Capture the cell that displays the provided text and extract its (X, Y) central coordinate. 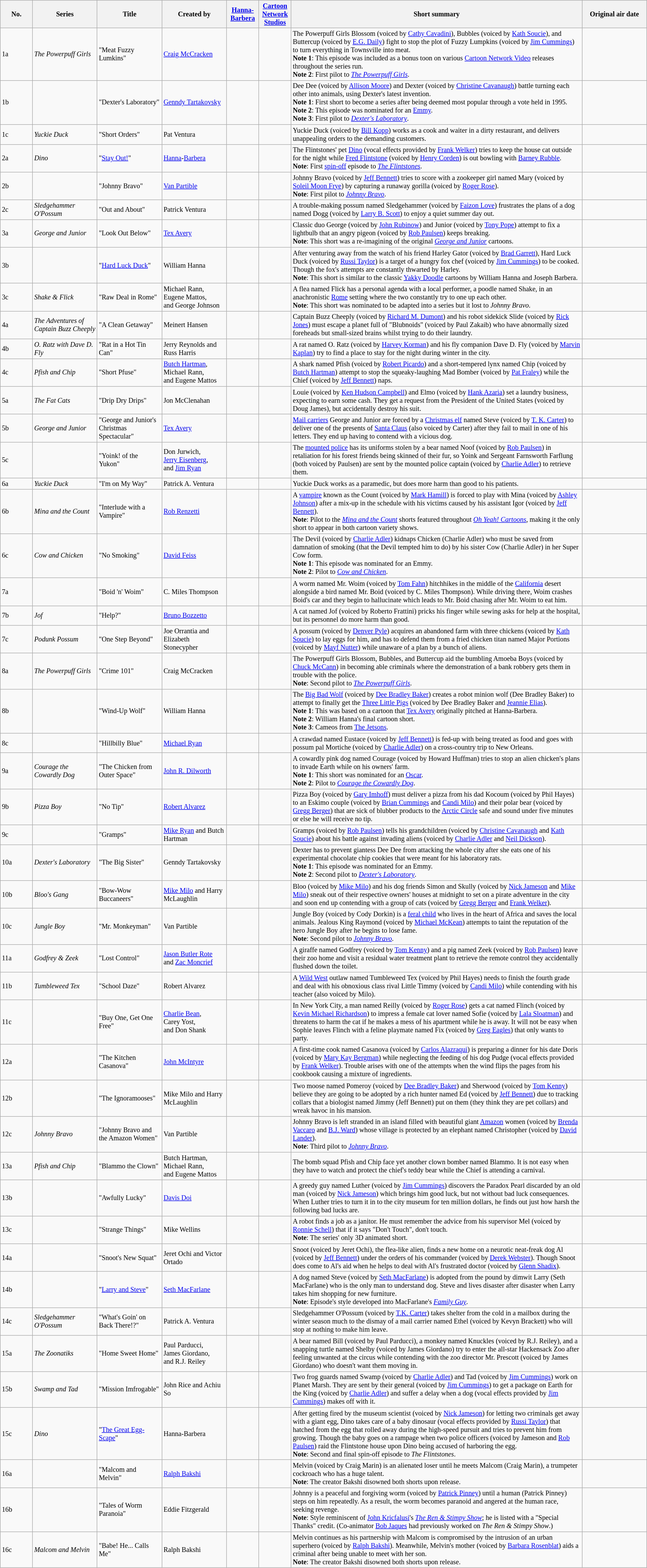
7c (16, 639)
A cat named Jof (voiced by Roberto Frattini) pricks his finger while sewing asks for help at the hospital, but its personnel do more harm than good. (437, 616)
Paul Parducci,James Giordano,and R.J. Reiley (194, 1353)
"Wind-Up Wolf" (130, 711)
1b (16, 103)
8c (16, 743)
"Bow-Wow Buccaneers" (130, 894)
Title (130, 14)
8b (16, 711)
11c (16, 1022)
Jon McClenahan (194, 401)
"The Big Sister" (130, 863)
7a (16, 592)
4c (16, 373)
"Mission Imfrogable" (130, 1390)
Original air date (614, 14)
"Lost Control" (130, 959)
"Tales of Worm Paranoia" (130, 1510)
15c (16, 1434)
"Help?" (130, 616)
Michael Ryan (194, 743)
2c (16, 210)
Don Jurwich,Jerry Eisenberg,and Jim Ryan (194, 460)
14c (16, 1322)
"Blammo the Clown" (130, 1166)
"Buy One, Get One Free" (130, 1022)
"Johnny Bravo and the Amazon Women" (130, 1134)
"Awfully Lucky" (130, 1198)
"No Smoking" (130, 556)
5a (16, 401)
"Johnny Bravo" (130, 186)
Malcom and Melvin (65, 1550)
Rob Renzetti (194, 512)
15a (16, 1353)
Godfrey & Zeek (65, 959)
"Hillbilly Blue" (130, 743)
Dexter's Laboratory (65, 863)
"Strange Things" (130, 1230)
"Hard Luck Duck" (130, 266)
6b (16, 512)
Patrick Ventura (194, 210)
"Boid 'n' Woim" (130, 592)
"Dexter's Laboratory" (130, 103)
"The Kitchen Casanova" (130, 1062)
"Out and About" (130, 210)
9c (16, 835)
11b (16, 986)
12a (16, 1062)
13c (16, 1230)
16a (16, 1474)
16c (16, 1550)
O. Ratz with Dave D. Fly (65, 349)
Jeret Ochi and Victor Ortado (194, 1258)
David Feiss (194, 556)
10a (16, 863)
3b (16, 266)
"Meat Fuzzy Lumkins" (130, 55)
"Mr. Monkeyman" (130, 927)
Michael Rann,Eugene Mattos,and George Johnson (194, 297)
"The Ignoramooses" (130, 1098)
5b (16, 428)
11a (16, 959)
"Larry and Steve" (130, 1290)
"Crime 101" (130, 671)
Podunk Possum (65, 639)
Davis Doi (194, 1198)
"No Tip" (130, 807)
4a (16, 325)
Yuckie Duck works as a paramedic, but does more harm than good to his patients. (437, 484)
C. Miles Thompson (194, 592)
3c (16, 297)
1a (16, 55)
Mina and the Count (65, 512)
Johnny Bravo (65, 1134)
"Yoink! of the Yukon" (130, 460)
The Zoonatiks (65, 1353)
John McIntyre (194, 1062)
"Look Out Below" (130, 234)
"Short Orders" (130, 135)
Jason Butler Roteand Zac Moncrief (194, 959)
4b (16, 349)
Short summary (437, 14)
"George and Junior's Christmas Spectacular" (130, 428)
"Rat in a Hot Tin Can" (130, 349)
9b (16, 807)
Swamp and Tad (65, 1390)
"A Clean Getaway" (130, 325)
"The Chicken from Outer Space" (130, 771)
14a (16, 1258)
Pat Ventura (194, 135)
"Babe! He... Calls Me" (130, 1550)
John R. Dilworth (194, 771)
"Stay Out!" (130, 158)
Jungle Boy (65, 927)
12c (16, 1134)
Shake & Flick (65, 297)
13a (16, 1166)
Yuckie Duck (voiced by Bill Kopp) works as a cook and waiter in a dirty restaurant, and delivers unappealing orders to the demanding customers. (437, 135)
The Adventures of Captain Buzz Cheeply (65, 325)
Jerry Reynolds and Russ Harris (194, 349)
"Interlude with a Vampire" (130, 512)
Mike Ryan and Butch Hartman (194, 835)
Joe Orrantia andElizabeth Stonecypher (194, 639)
15b (16, 1390)
Bloo's Gang (65, 894)
6a (16, 484)
"The Great Egg-Scape" (130, 1434)
3a (16, 234)
Tumbleweed Tex (65, 986)
2b (16, 186)
2a (16, 158)
"Short Pfuse" (130, 373)
6c (16, 556)
10c (16, 927)
"Drip Dry Drips" (130, 401)
Created by (194, 14)
Meinert Hansen (194, 325)
10b (16, 894)
Pizza Boy (65, 807)
7b (16, 616)
"Malcom and Melvin" (130, 1474)
Eddie Fitzgerald (194, 1510)
13b (16, 1198)
"One Step Beyond" (130, 639)
John Rice and Achiu So (194, 1390)
9a (16, 771)
"Raw Deal in Rome" (130, 297)
Jof (65, 616)
The Fat Cats (65, 401)
"I'm on My Way" (130, 484)
Seth MacFarlane (194, 1290)
Cartoon Network Studios (275, 14)
"School Daze" (130, 986)
Cow and Chicken (65, 556)
14b (16, 1290)
"Snoot's New Squat" (130, 1258)
8a (16, 671)
12b (16, 1098)
16b (16, 1510)
Mike Wellins (194, 1230)
No. (16, 14)
Charlie Bean,Carey Yost,and Don Shank (194, 1022)
1c (16, 135)
Bruno Bozzetto (194, 616)
Courage the Cowardly Dog (65, 771)
"Gramps" (130, 835)
Series (65, 14)
"What's Goin' on Back There!?" (130, 1322)
5c (16, 460)
"Home Sweet Home" (130, 1353)
